Return (x, y) of the center of cell containing provided text 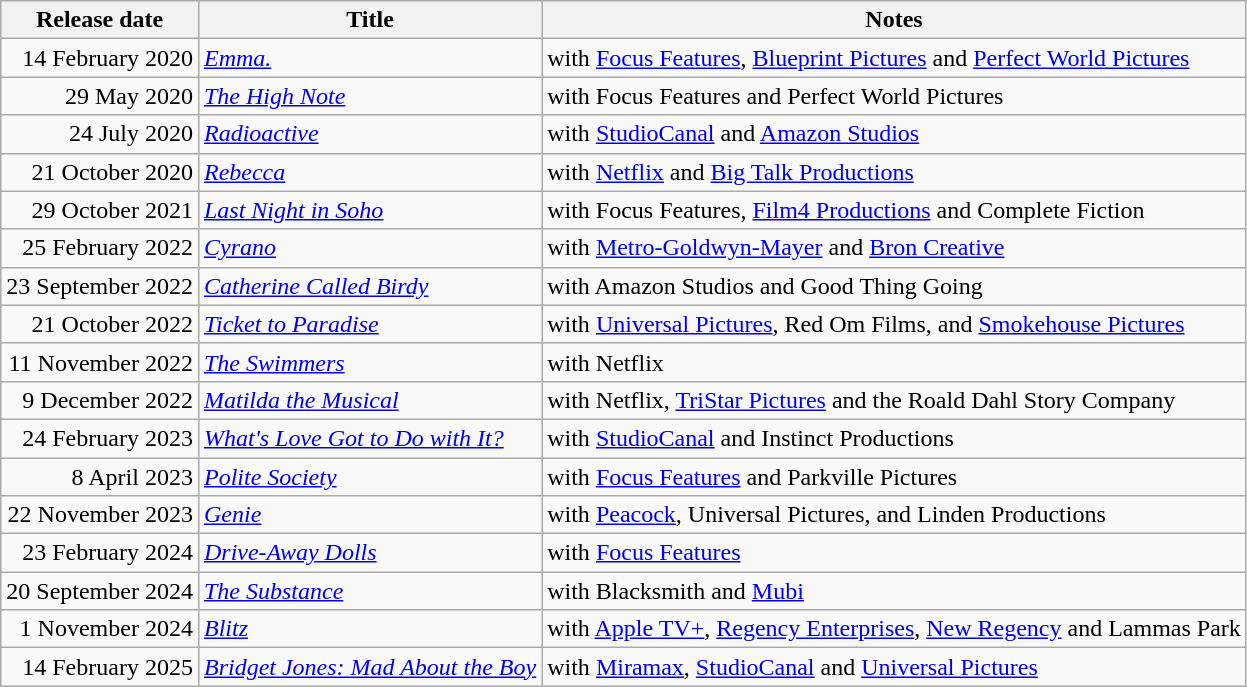
Rebecca (370, 172)
23 September 2022 (100, 286)
25 February 2022 (100, 248)
23 February 2024 (100, 553)
Last Night in Soho (370, 210)
with Focus Features, Blueprint Pictures and Perfect World Pictures (894, 58)
with Amazon Studios and Good Thing Going (894, 286)
Genie (370, 515)
with Blacksmith and Mubi (894, 591)
with Netflix (894, 362)
Matilda the Musical (370, 400)
20 September 2024 (100, 591)
Radioactive (370, 134)
Catherine Called Birdy (370, 286)
with Apple TV+, Regency Enterprises, New Regency and Lammas Park (894, 629)
with Metro-Goldwyn-Mayer and Bron Creative (894, 248)
with Focus Features (894, 553)
with Focus Features and Parkville Pictures (894, 477)
14 February 2025 (100, 667)
21 October 2020 (100, 172)
with Netflix, TriStar Pictures and the Roald Dahl Story Company (894, 400)
Release date (100, 20)
24 July 2020 (100, 134)
Ticket to Paradise (370, 324)
8 April 2023 (100, 477)
Title (370, 20)
1 November 2024 (100, 629)
with Miramax, StudioCanal and Universal Pictures (894, 667)
21 October 2022 (100, 324)
The Substance (370, 591)
Notes (894, 20)
14 February 2020 (100, 58)
The Swimmers (370, 362)
with StudioCanal and Amazon Studios (894, 134)
with StudioCanal and Instinct Productions (894, 438)
with Focus Features and Perfect World Pictures (894, 96)
22 November 2023 (100, 515)
11 November 2022 (100, 362)
Bridget Jones: Mad About the Boy (370, 667)
Blitz (370, 629)
with Netflix and Big Talk Productions (894, 172)
The High Note (370, 96)
29 October 2021 (100, 210)
with Focus Features, Film4 Productions and Complete Fiction (894, 210)
Emma. (370, 58)
24 February 2023 (100, 438)
with Peacock, Universal Pictures, and Linden Productions (894, 515)
What's Love Got to Do with It? (370, 438)
29 May 2020 (100, 96)
with Universal Pictures, Red Om Films, and Smokehouse Pictures (894, 324)
Drive-Away Dolls (370, 553)
Polite Society (370, 477)
9 December 2022 (100, 400)
Cyrano (370, 248)
